Capture the cell that displays the provided text and extract its (X, Y) central coordinate. 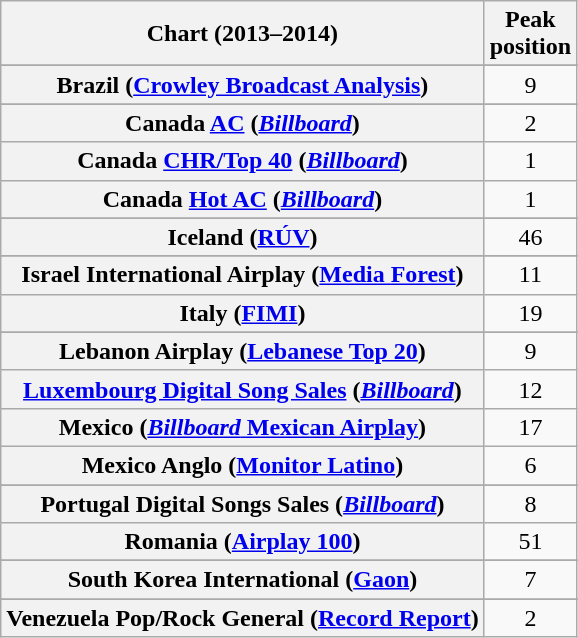
7 (530, 580)
12 (530, 389)
6 (530, 465)
Mexico Anglo (Monitor Latino) (242, 465)
Peakposition (530, 34)
Canada Hot AC (Billboard) (242, 199)
South Korea International (Gaon) (242, 580)
8 (530, 503)
Canada AC (Billboard) (242, 123)
Romania (Airplay 100) (242, 542)
46 (530, 237)
Luxembourg Digital Song Sales (Billboard) (242, 389)
17 (530, 427)
51 (530, 542)
Israel International Airplay (Media Forest) (242, 275)
Iceland (RÚV) (242, 237)
Italy (FIMI) (242, 313)
Chart (2013–2014) (242, 34)
Lebanon Airplay (Lebanese Top 20) (242, 351)
Canada CHR/Top 40 (Billboard) (242, 161)
Mexico (Billboard Mexican Airplay) (242, 427)
11 (530, 275)
19 (530, 313)
Brazil (Crowley Broadcast Analysis) (242, 85)
Portugal Digital Songs Sales (Billboard) (242, 503)
Venezuela Pop/Rock General (Record Report) (242, 618)
